Detect which cell encompasses the target text, then output its (x, y) center coordinate. 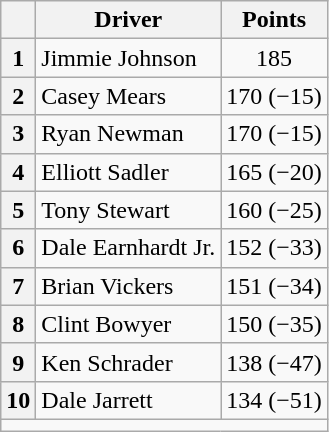
165 (−20) (274, 172)
Driver (128, 20)
152 (−33) (274, 248)
Brian Vickers (128, 286)
Casey Mears (128, 96)
Clint Bowyer (128, 324)
Ryan Newman (128, 134)
134 (−51) (274, 400)
6 (18, 248)
151 (−34) (274, 286)
4 (18, 172)
Jimmie Johnson (128, 58)
Tony Stewart (128, 210)
3 (18, 134)
150 (−35) (274, 324)
Dale Jarrett (128, 400)
138 (−47) (274, 362)
Elliott Sadler (128, 172)
160 (−25) (274, 210)
8 (18, 324)
7 (18, 286)
Points (274, 20)
185 (274, 58)
10 (18, 400)
2 (18, 96)
1 (18, 58)
Dale Earnhardt Jr. (128, 248)
Ken Schrader (128, 362)
5 (18, 210)
9 (18, 362)
